Locate the cell with the specified text and output its [X, Y] center coordinate. 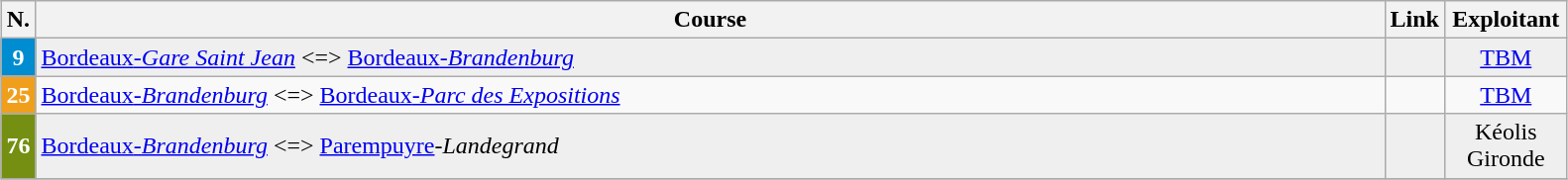
Kéolis Gironde [1506, 146]
Course [710, 20]
25 [18, 95]
Link [1414, 20]
Bordeaux-Brandenburg <=> Bordeaux-Parc des Expositions [710, 95]
Bordeaux-Gare Saint Jean <=> Bordeaux-Brandenburg [710, 57]
N. [18, 20]
9 [18, 57]
Bordeaux-Brandenburg <=> Parempuyre-Landegrand [710, 146]
Exploitant [1506, 20]
76 [18, 146]
